Extract the (X, Y) coordinate from the center of the cell holding the provided text.  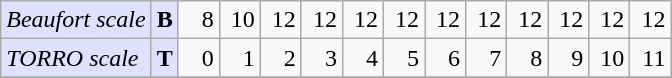
6 (446, 58)
4 (362, 58)
0 (198, 58)
7 (486, 58)
2 (280, 58)
3 (322, 58)
5 (404, 58)
11 (650, 58)
TORRO scale (76, 58)
9 (568, 58)
Beaufort scale (76, 20)
T (164, 58)
1 (240, 58)
B (164, 20)
